Provide the (x, y) coordinate of the cell's center where the given text is located.  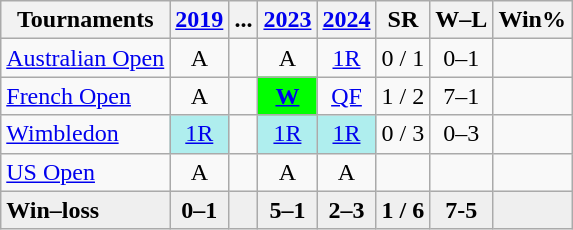
US Open (86, 172)
SR (403, 20)
0 / 3 (403, 134)
7–1 (462, 96)
5–1 (288, 210)
0 / 1 (403, 58)
2019 (200, 20)
2–3 (346, 210)
... (244, 20)
Australian Open (86, 58)
7-5 (462, 210)
1 / 2 (403, 96)
Tournaments (86, 20)
1 / 6 (403, 210)
2024 (346, 20)
Win–loss (86, 210)
Wimbledon (86, 134)
0–3 (462, 134)
W–L (462, 20)
Win% (532, 20)
QF (346, 96)
W (288, 96)
French Open (86, 96)
2023 (288, 20)
